Output the [X, Y] coordinate of the center of the cell containing the given text.  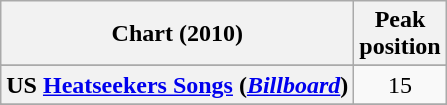
Peakposition [400, 34]
US Heatseekers Songs (Billboard) [178, 85]
15 [400, 85]
Chart (2010) [178, 34]
